Search for the cell housing the specified text and yield its (x, y) center coordinate. 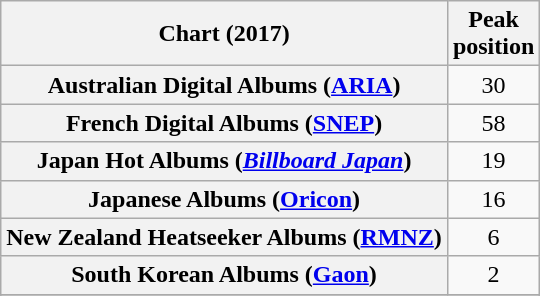
30 (493, 85)
South Korean Albums (Gaon) (224, 275)
New Zealand Heatseeker Albums (RMNZ) (224, 237)
Chart (2017) (224, 34)
French Digital Albums (SNEP) (224, 123)
16 (493, 199)
2 (493, 275)
58 (493, 123)
6 (493, 237)
Peak position (493, 34)
Japanese Albums (Oricon) (224, 199)
19 (493, 161)
Australian Digital Albums (ARIA) (224, 85)
Japan Hot Albums (Billboard Japan) (224, 161)
